Locate the cell with the specified text and output its (X, Y) center coordinate. 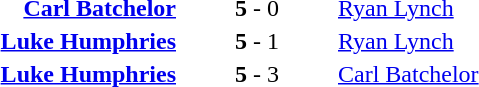
5 - 1 (256, 41)
